Search for the cell housing the specified text and yield its (X, Y) center coordinate. 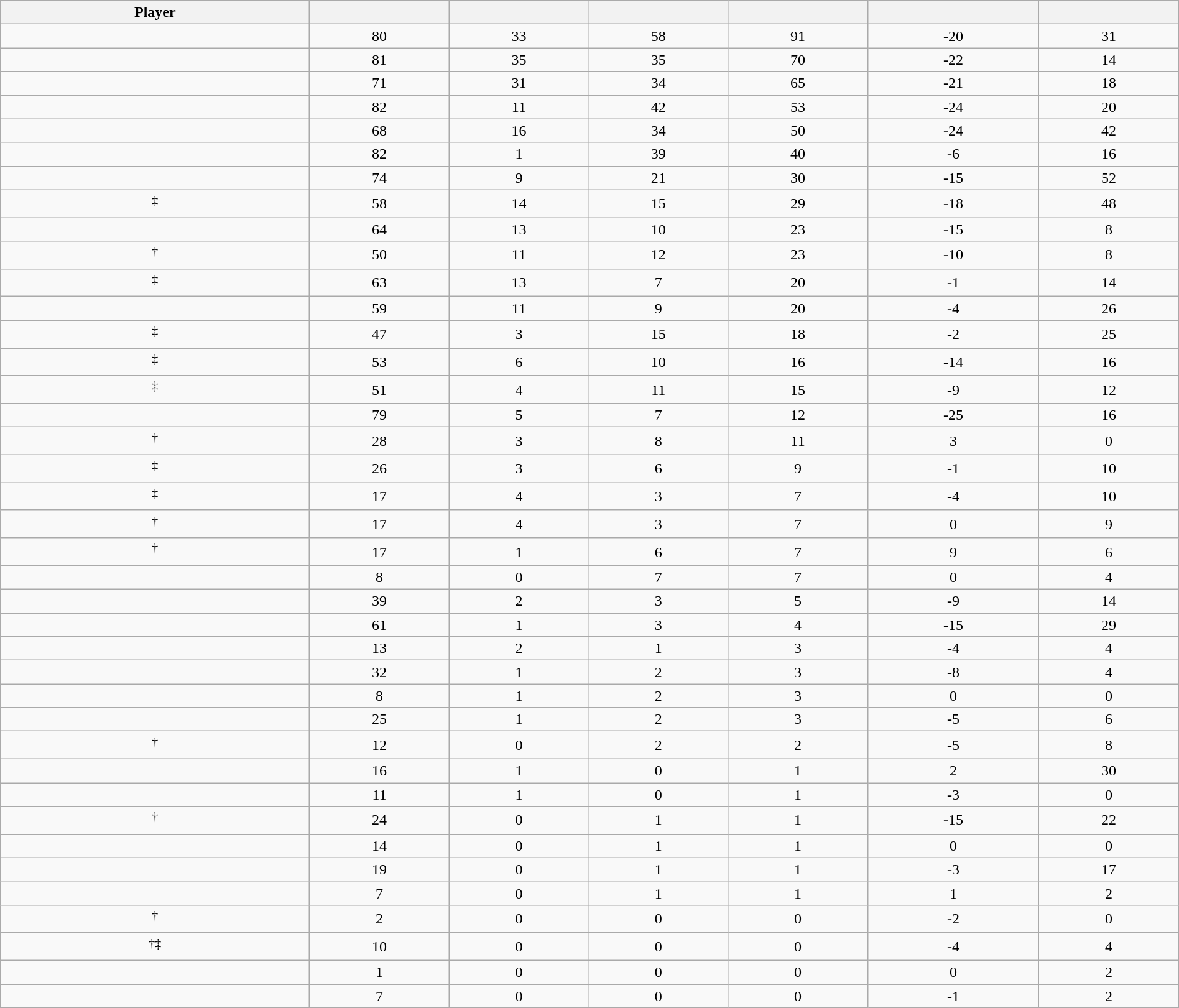
68 (379, 131)
21 (659, 178)
-10 (953, 255)
80 (379, 36)
63 (379, 282)
-20 (953, 36)
65 (798, 83)
-22 (953, 60)
-6 (953, 154)
79 (379, 415)
-21 (953, 83)
28 (379, 442)
†‡ (155, 946)
40 (798, 154)
19 (379, 869)
47 (379, 335)
71 (379, 83)
52 (1109, 178)
81 (379, 60)
70 (798, 60)
22 (1109, 821)
24 (379, 821)
91 (798, 36)
Player (155, 12)
33 (519, 36)
59 (379, 308)
-14 (953, 362)
-18 (953, 204)
51 (379, 389)
-8 (953, 672)
74 (379, 178)
61 (379, 625)
32 (379, 672)
48 (1109, 204)
-25 (953, 415)
64 (379, 229)
